Scan for the cell matching the given text and deliver its (x, y) coordinate at center. 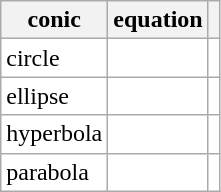
hyperbola (54, 134)
conic (54, 20)
equation (158, 20)
circle (54, 58)
parabola (54, 172)
ellipse (54, 96)
